Return the (X, Y) coordinate for the center point of the cell that contains the specified text.  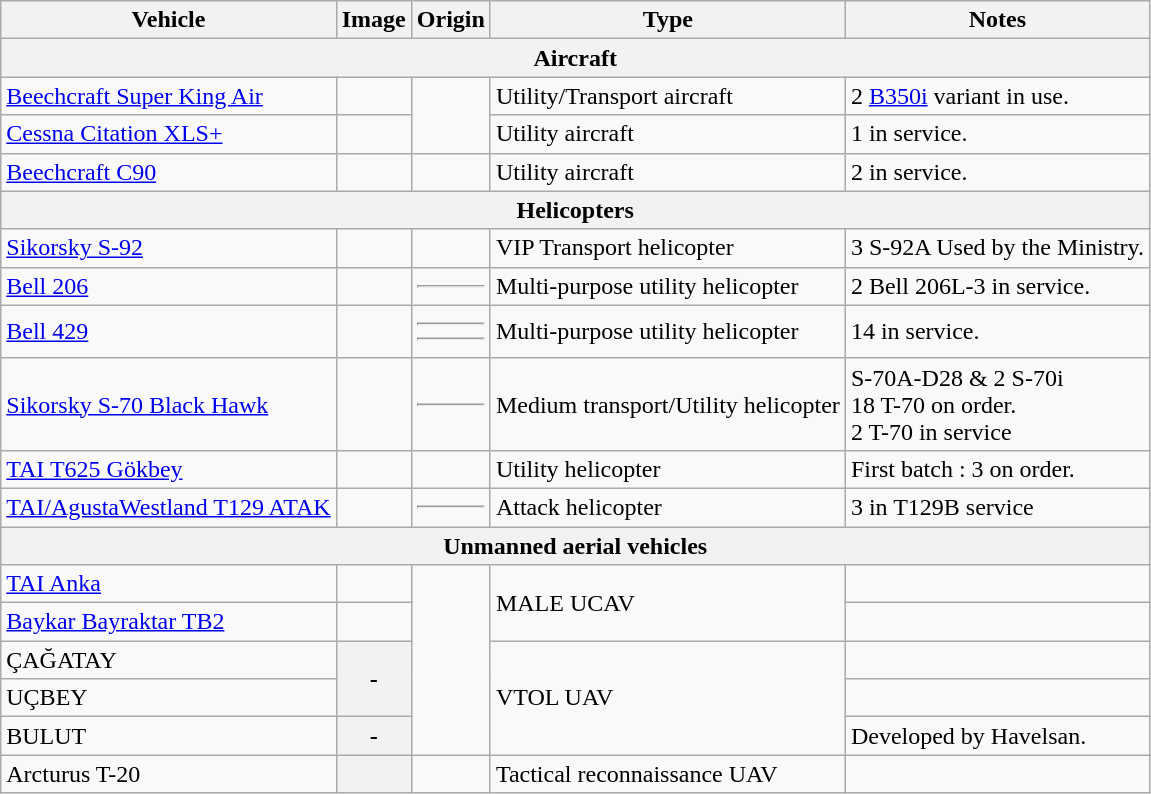
3 S-92A Used by the Ministry. (997, 248)
Bell 429 (168, 332)
Beechcraft C90 (168, 172)
VIP Transport helicopter (668, 248)
Notes (997, 20)
1 in service. (997, 134)
MALE UCAV (668, 603)
Cessna Citation XLS+ (168, 134)
Tactical reconnaissance UAV (668, 774)
TAI Anka (168, 584)
Helicopters (576, 210)
Developed by Havelsan. (997, 736)
Utility helicopter (668, 469)
Sikorsky S-70 Black Hawk (168, 404)
2 B350i variant in use. (997, 96)
2 Bell 206L-3 in service. (997, 286)
Baykar Bayraktar TB2 (168, 622)
First batch : 3 on order. (997, 469)
TAI T625 Gökbey (168, 469)
S-70A-D28 & 2 S-70i18 T-70 on order.2 T-70 in service (997, 404)
VTOL UAV (668, 698)
BULUT (168, 736)
Beechcraft Super King Air (168, 96)
Sikorsky S-92 (168, 248)
ÇAĞATAY (168, 660)
Attack helicopter (668, 507)
UÇBEY (168, 698)
TAI/AgustaWestland T129 ATAK (168, 507)
Unmanned aerial vehicles (576, 545)
Arcturus T-20 (168, 774)
Bell 206 (168, 286)
Image (374, 20)
Utility/Transport aircraft (668, 96)
2 in service. (997, 172)
Vehicle (168, 20)
Aircraft (576, 58)
3 in T129B service (997, 507)
Type (668, 20)
14 in service. (997, 332)
Origin (450, 20)
Medium transport/Utility helicopter (668, 404)
